Search for the cell housing the specified text and yield its [X, Y] center coordinate. 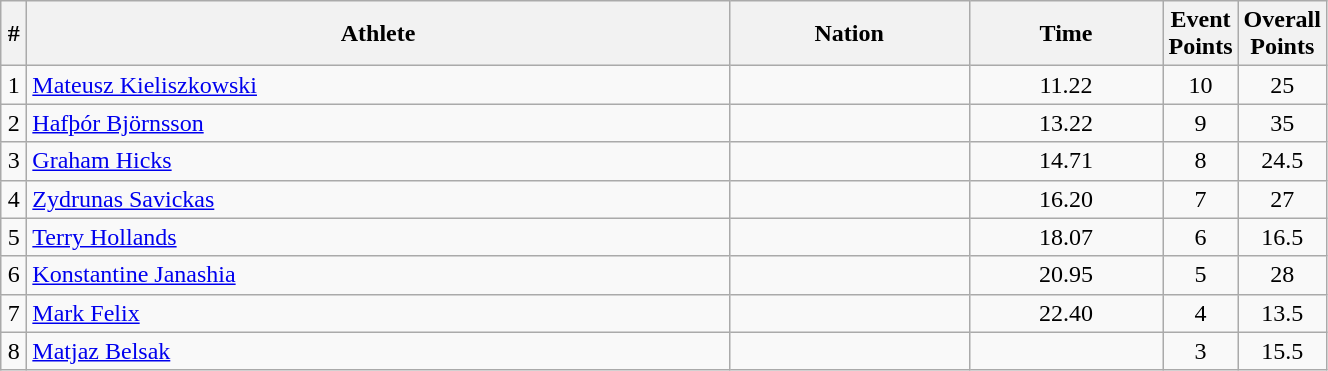
25 [1282, 85]
Time [1066, 34]
20.95 [1066, 275]
Matjaz Belsak [378, 351]
Konstantine Janashia [378, 275]
22.40 [1066, 313]
24.5 [1282, 161]
# [14, 34]
Mark Felix [378, 313]
9 [1200, 123]
Overall Points [1282, 34]
14.71 [1066, 161]
28 [1282, 275]
16.20 [1066, 199]
1 [14, 85]
15.5 [1282, 351]
Terry Hollands [378, 237]
Hafþór Björnsson [378, 123]
Nation [849, 34]
13.22 [1066, 123]
18.07 [1066, 237]
10 [1200, 85]
Graham Hicks [378, 161]
11.22 [1066, 85]
35 [1282, 123]
16.5 [1282, 237]
Event Points [1200, 34]
13.5 [1282, 313]
27 [1282, 199]
Athlete [378, 34]
Mateusz Kieliszkowski [378, 85]
2 [14, 123]
Zydrunas Savickas [378, 199]
